Output the (x, y) coordinate of the center of the cell containing the given text.  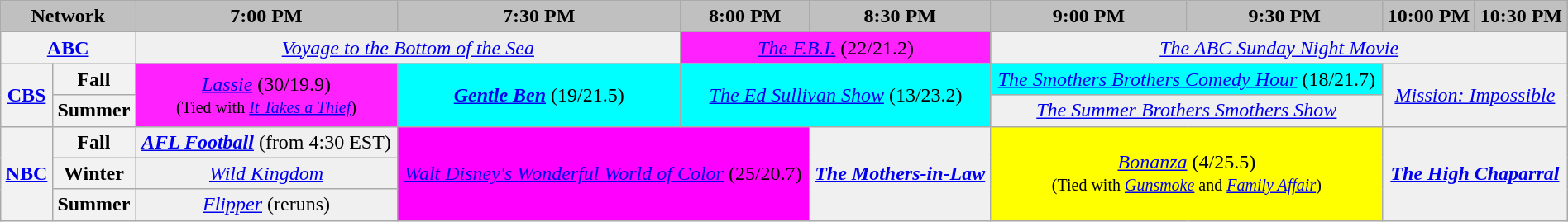
Network (68, 17)
10:00 PM (1429, 17)
The Mothers-in-Law (900, 173)
AFL Football (from 4:30 EST) (266, 142)
NBC (26, 173)
ABC (68, 48)
Wild Kingdom (266, 173)
Winter (93, 173)
Gentle Ben (19/21.5) (539, 95)
The High Chaparral (1475, 173)
Bonanza (4/25.5)(Tied with Gunsmoke and Family Affair) (1186, 173)
7:00 PM (266, 17)
9:00 PM (1088, 17)
Lassie (30/19.9)(Tied with It Takes a Thief) (266, 95)
Walt Disney's Wonderful World of Color (25/20.7) (603, 173)
The Summer Brothers Smothers Show (1186, 111)
9:30 PM (1285, 17)
Mission: Impossible (1475, 95)
7:30 PM (539, 17)
8:30 PM (900, 17)
10:30 PM (1521, 17)
The ABC Sunday Night Movie (1279, 48)
The F.B.I. (22/21.2) (835, 48)
Flipper (reruns) (266, 205)
The Smothers Brothers Comedy Hour (18/21.7) (1186, 79)
CBS (26, 95)
Voyage to the Bottom of the Sea (409, 48)
The Ed Sullivan Show (13/23.2) (835, 95)
8:00 PM (744, 17)
